Search for the cell housing the specified text and yield its [x, y] center coordinate. 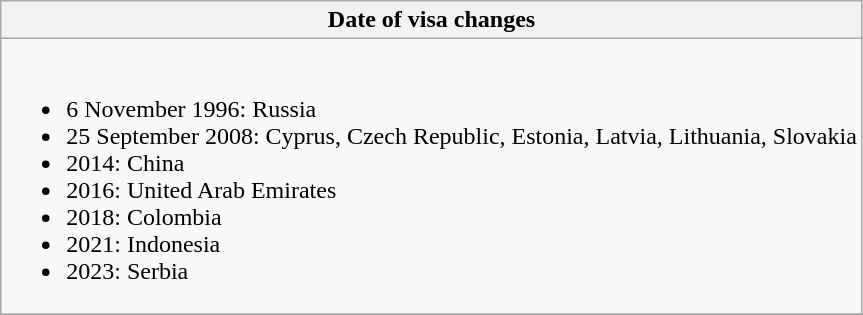
Date of visa changes [432, 20]
